Return (X, Y) of the center of cell containing provided text 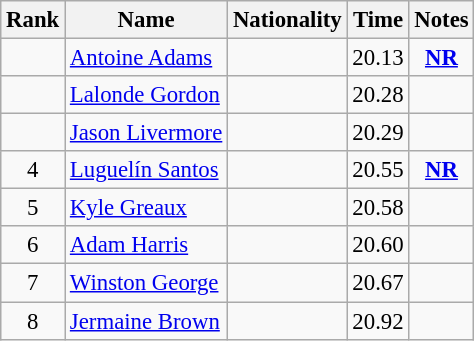
Time (378, 20)
Jermaine Brown (146, 321)
20.29 (378, 133)
Lalonde Gordon (146, 95)
Antoine Adams (146, 58)
7 (33, 283)
Kyle Greaux (146, 208)
20.92 (378, 321)
Jason Livermore (146, 133)
20.60 (378, 245)
20.67 (378, 283)
Winston George (146, 283)
5 (33, 208)
20.28 (378, 95)
20.55 (378, 170)
6 (33, 245)
20.58 (378, 208)
Adam Harris (146, 245)
Rank (33, 20)
Nationality (288, 20)
Notes (442, 20)
Luguelín Santos (146, 170)
4 (33, 170)
8 (33, 321)
20.13 (378, 58)
Name (146, 20)
